Determine the [x, y] coordinate at the center of the cell enclosing the given text.  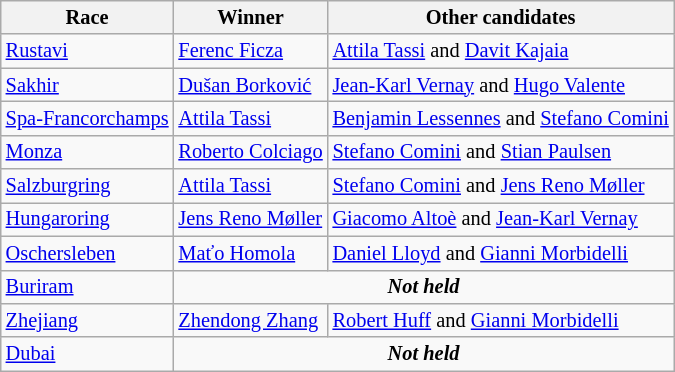
Salzburgring [88, 186]
Stefano Comini and Jens Reno Møller [501, 186]
Winner [250, 17]
Daniel Lloyd and Gianni Morbidelli [501, 253]
Rustavi [88, 51]
Jens Reno Møller [250, 219]
Maťo Homola [250, 253]
Zhejiang [88, 320]
Buriram [88, 287]
Giacomo Altoè and Jean-Karl Vernay [501, 219]
Hungaroring [88, 219]
Benjamin Lessennes and Stefano Comini [501, 118]
Zhendong Zhang [250, 320]
Attila Tassi and Davit Kajaia [501, 51]
Dušan Borković [250, 85]
Other candidates [501, 17]
Stefano Comini and Stian Paulsen [501, 152]
Spa-Francorchamps [88, 118]
Race [88, 17]
Jean-Karl Vernay and Hugo Valente [501, 85]
Monza [88, 152]
Sakhir [88, 85]
Roberto Colciago [250, 152]
Robert Huff and Gianni Morbidelli [501, 320]
Ferenc Ficza [250, 51]
Oschersleben [88, 253]
Dubai [88, 354]
